Scan for the cell matching the given text and deliver its [x, y] coordinate at center. 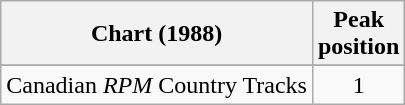
Chart (1988) [157, 34]
Canadian RPM Country Tracks [157, 85]
1 [358, 85]
Peakposition [358, 34]
